Extract the (x, y) coordinate from the center of the cell holding the provided text.  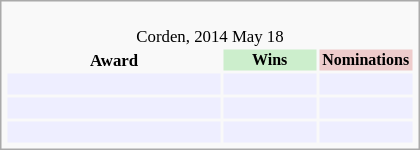
Corden, 2014 May 18 (210, 28)
Nominations (366, 60)
Award (114, 60)
Wins (270, 60)
